Identify which cell holds the provided text, then report its (X, Y) central coordinate. 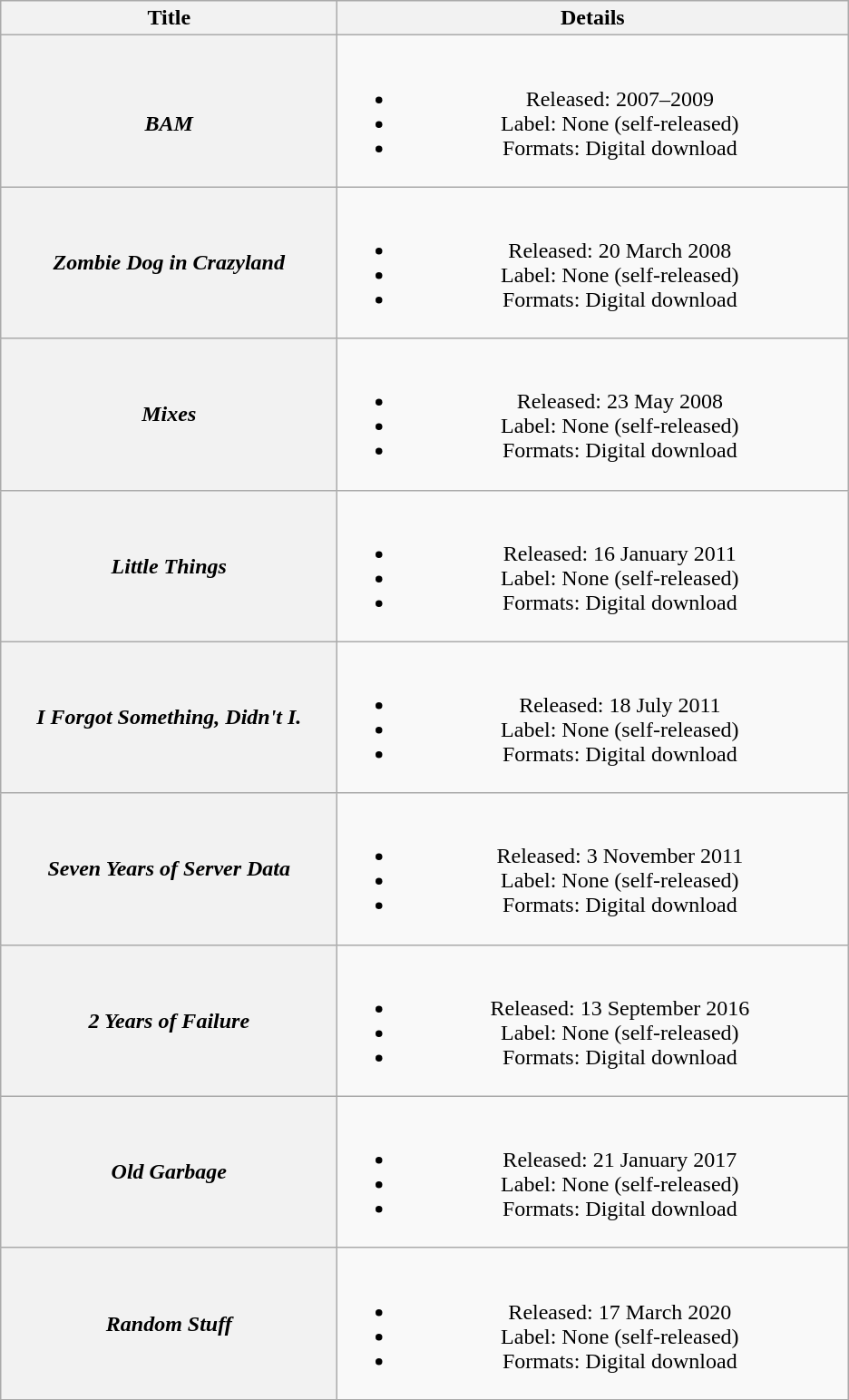
Released: 17 March 2020Label: None (self-released)Formats: Digital download (593, 1323)
Released: 3 November 2011Label: None (self-released)Formats: Digital download (593, 869)
Title (169, 18)
Released: 23 May 2008Label: None (self-released)Formats: Digital download (593, 414)
Released: 20 March 2008Label: None (self-released)Formats: Digital download (593, 263)
Seven Years of Server Data (169, 869)
Released: 2007–2009Label: None (self-released)Formats: Digital download (593, 111)
Details (593, 18)
Released: 16 January 2011Label: None (self-released)Formats: Digital download (593, 566)
Little Things (169, 566)
Mixes (169, 414)
2 Years of Failure (169, 1020)
Released: 13 September 2016Label: None (self-released)Formats: Digital download (593, 1020)
Zombie Dog in Crazyland (169, 263)
I Forgot Something, Didn't I. (169, 717)
Random Stuff (169, 1323)
Old Garbage (169, 1172)
BAM (169, 111)
Released: 18 July 2011Label: None (self-released)Formats: Digital download (593, 717)
Released: 21 January 2017Label: None (self-released)Formats: Digital download (593, 1172)
